For the text-containing cell, return its midpoint in [X, Y] coordinate format. 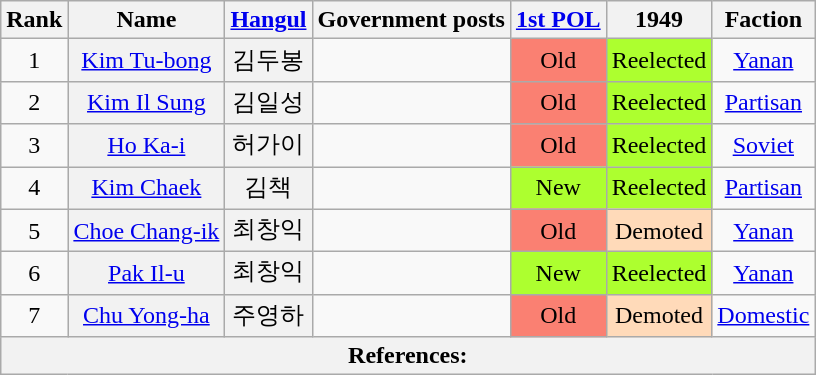
1 [34, 60]
1949 [659, 20]
7 [34, 316]
5 [34, 230]
1st POL [558, 20]
Ho Ka-i [146, 146]
Domestic [764, 316]
6 [34, 274]
김책 [268, 188]
Kim Il Sung [146, 102]
Government posts [411, 20]
Pak Il-u [146, 274]
Rank [34, 20]
2 [34, 102]
주영하 [268, 316]
Name [146, 20]
Chu Yong-ha [146, 316]
Kim Tu-bong [146, 60]
3 [34, 146]
허가이 [268, 146]
References: [408, 356]
김일성 [268, 102]
Soviet [764, 146]
Kim Chaek [146, 188]
Faction [764, 20]
4 [34, 188]
Choe Chang-ik [146, 230]
김두봉 [268, 60]
Hangul [268, 20]
